Pinpoint the cell where the given text exists, returning its [x, y] midpoint coordinate. 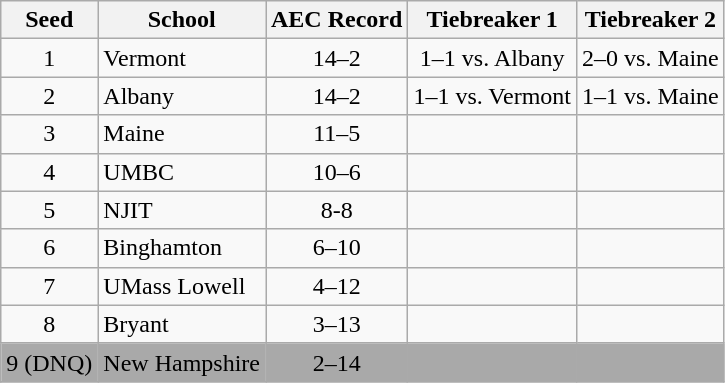
Tiebreaker 1 [492, 20]
AEC Record [337, 20]
3 [50, 134]
1–1 vs. Maine [651, 96]
UMBC [182, 172]
Maine [182, 134]
Tiebreaker 2 [651, 20]
5 [50, 210]
NJIT [182, 210]
4 [50, 172]
New Hampshire [182, 362]
UMass Lowell [182, 286]
8 [50, 324]
6 [50, 248]
Vermont [182, 58]
1 [50, 58]
7 [50, 286]
4–12 [337, 286]
8-8 [337, 210]
10–6 [337, 172]
2 [50, 96]
Bryant [182, 324]
2–0 vs. Maine [651, 58]
11–5 [337, 134]
6–10 [337, 248]
Albany [182, 96]
1–1 vs. Vermont [492, 96]
Seed [50, 20]
3–13 [337, 324]
School [182, 20]
2–14 [337, 362]
Binghamton [182, 248]
1–1 vs. Albany [492, 58]
9 (DNQ) [50, 362]
